For the text-containing cell, return its midpoint in (x, y) coordinate format. 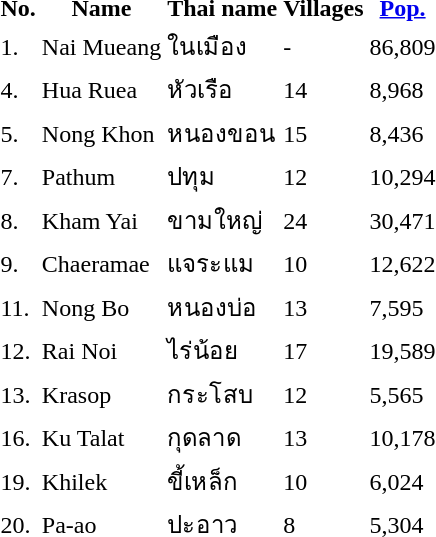
ในเมือง (222, 46)
24 (324, 220)
ไร่น้อย (222, 350)
แจระแม (222, 264)
กุดลาด (222, 438)
14 (324, 90)
Krasop (101, 394)
Pathum (101, 176)
หนองขอน (222, 133)
Nong Khon (101, 133)
Kham Yai (101, 220)
Ku Talat (101, 438)
Nai Mueang (101, 46)
ขามใหญ่ (222, 220)
Rai Noi (101, 350)
Hua Ruea (101, 90)
ขี้เหล็ก (222, 481)
ปทุม (222, 176)
- (324, 46)
หัวเรือ (222, 90)
กระโสบ (222, 394)
15 (324, 133)
หนองบ่อ (222, 307)
Chaeramae (101, 264)
Nong Bo (101, 307)
17 (324, 350)
Khilek (101, 481)
